Locate the cell with the specified text and output its [X, Y] center coordinate. 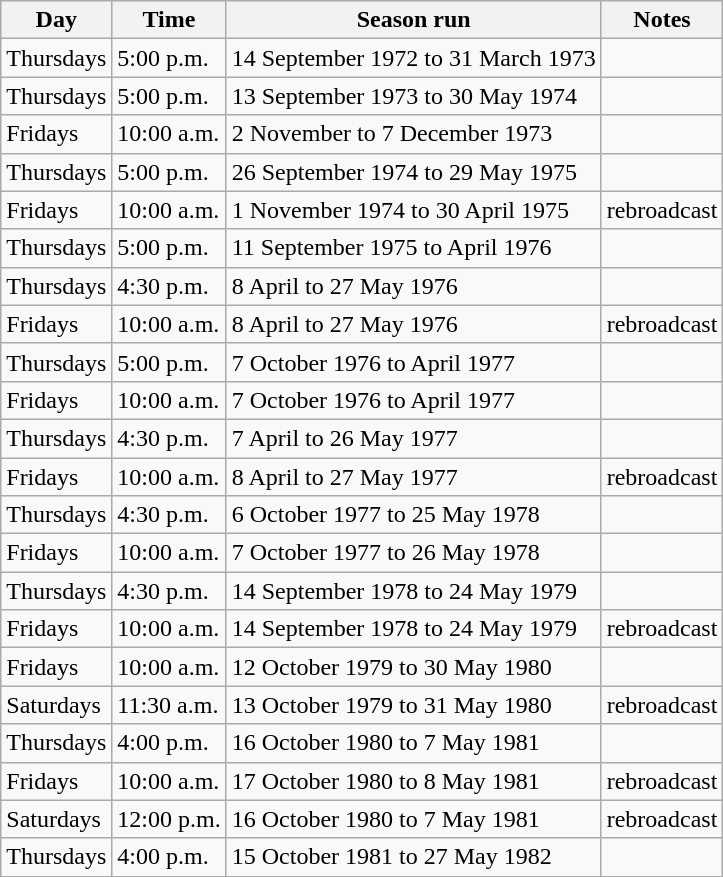
26 September 1974 to 29 May 1975 [414, 172]
15 October 1981 to 27 May 1982 [414, 857]
7 October 1977 to 26 May 1978 [414, 553]
6 October 1977 to 25 May 1978 [414, 515]
12:00 p.m. [169, 819]
Time [169, 20]
12 October 1979 to 30 May 1980 [414, 667]
Season run [414, 20]
8 April to 27 May 1977 [414, 477]
13 October 1979 to 31 May 1980 [414, 705]
17 October 1980 to 8 May 1981 [414, 781]
2 November to 7 December 1973 [414, 134]
14 September 1972 to 31 March 1973 [414, 58]
Day [56, 20]
11 September 1975 to April 1976 [414, 248]
13 September 1973 to 30 May 1974 [414, 96]
7 April to 26 May 1977 [414, 438]
11:30 a.m. [169, 705]
Notes [662, 20]
1 November 1974 to 30 April 1975 [414, 210]
